For the text-containing cell, return its midpoint in [x, y] coordinate format. 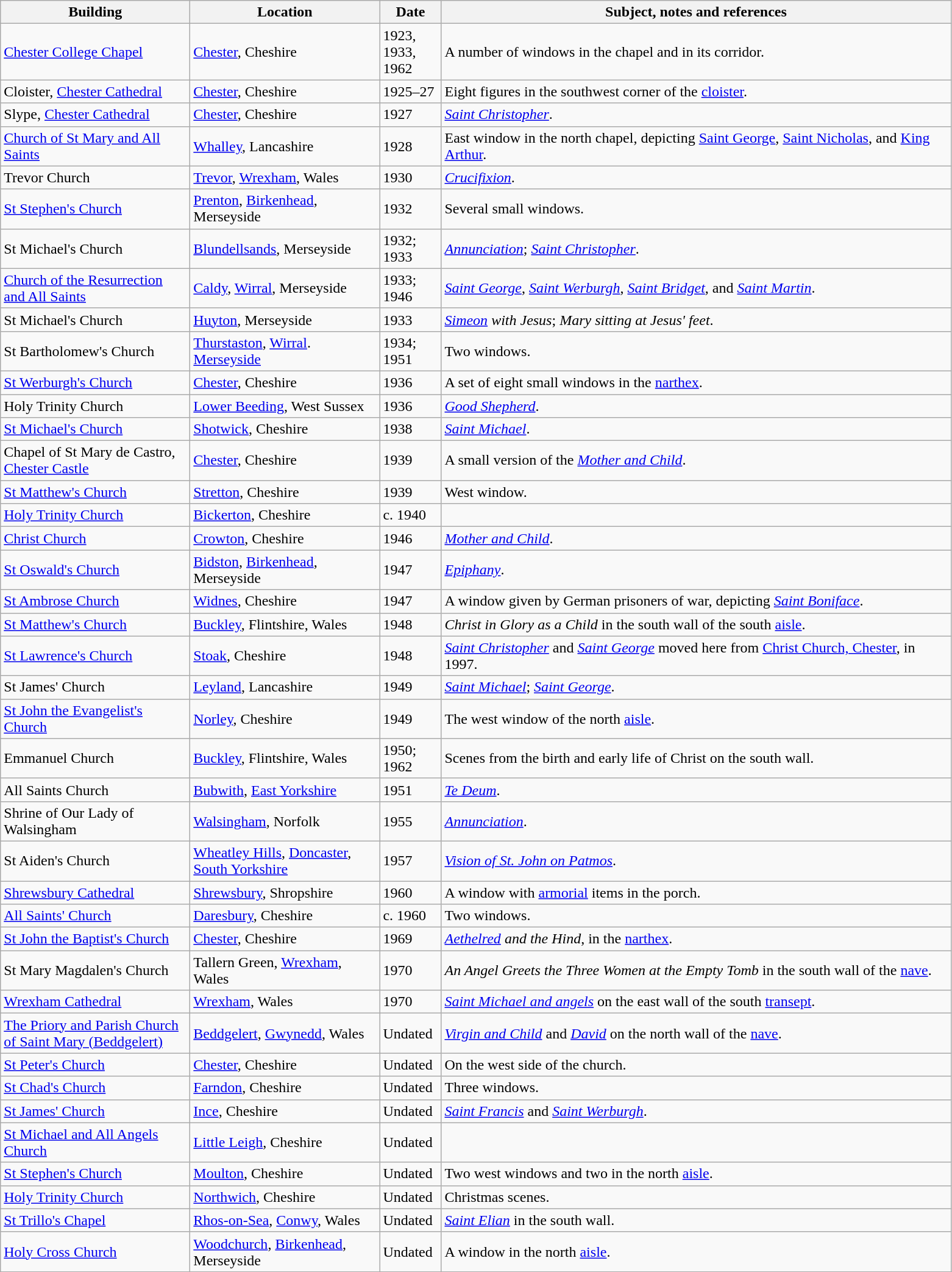
St Trillo's Chapel [95, 1220]
Trevor Church [95, 177]
Bubwith, East Yorkshire [285, 790]
A small version of the Mother and Child. [696, 461]
Holy Cross Church [95, 1251]
Te Deum. [696, 790]
Several small windows. [696, 209]
St John the Baptist's Church [95, 939]
Little Leigh, Cheshire [285, 1143]
1960 [411, 892]
St Lawrence's Church [95, 656]
1950; 1962 [411, 759]
Huyton, Merseyside [285, 320]
1955 [411, 821]
1933; 1946 [411, 288]
Leyland, Lancashire [285, 687]
Shrewsbury, Shropshire [285, 892]
Saint George, Saint Werburgh, Saint Bridget, and Saint Martin. [696, 288]
A number of windows in the chapel and in its corridor. [696, 52]
Moulton, Cheshire [285, 1174]
Building [95, 12]
Wrexham Cathedral [95, 1002]
Shotwick, Cheshire [285, 429]
An Angel Greets the Three Women at the Empty Tomb in the south wall of the nave. [696, 971]
Rhos-on-Sea, Conwy, Wales [285, 1220]
Epiphany. [696, 570]
Slype, Chester Cathedral [95, 115]
Saint Michael; Saint George. [696, 687]
West window. [696, 492]
1951 [411, 790]
Stretton, Cheshire [285, 492]
Widnes, Cheshire [285, 601]
1934; 1951 [411, 351]
Church of St Mary and All Saints [95, 146]
Wheatley Hills, Doncaster,South Yorkshire [285, 861]
Lower Beeding, West Sussex [285, 406]
Christmas scenes. [696, 1197]
Saint Christopher. [696, 115]
Saint Francis and Saint Werburgh. [696, 1111]
Northwich, Cheshire [285, 1197]
St John the Evangelist's Church [95, 718]
All Saints' Church [95, 916]
St Ambrose Church [95, 601]
All Saints Church [95, 790]
Chapel of St Mary de Castro,Chester Castle [95, 461]
Cloister, Chester Cathedral [95, 91]
Three windows. [696, 1088]
Crowton, Cheshire [285, 538]
Farndon, Cheshire [285, 1088]
St Michael and All Angels Church [95, 1143]
1930 [411, 177]
Subject, notes and references [696, 12]
Blundellsands, Merseyside [285, 249]
Saint Christopher and Saint George moved here from Christ Church, Chester, in 1997. [696, 656]
Simeon with Jesus; Mary sitting at Jesus' feet. [696, 320]
Norley, Cheshire [285, 718]
Chester College Chapel [95, 52]
Date [411, 12]
East window in the north chapel, depicting Saint George, Saint Nicholas, and King Arthur. [696, 146]
1932 [411, 209]
Annunciation; Saint Christopher. [696, 249]
Daresbury, Cheshire [285, 916]
The west window of the north aisle. [696, 718]
The Priory and Parish Church of Saint Mary (Beddgelert) [95, 1033]
St Bartholomew's Church [95, 351]
Eight figures in the southwest corner of the cloister. [696, 91]
1927 [411, 115]
1925–27 [411, 91]
St Oswald's Church [95, 570]
c. 1940 [411, 515]
Trevor, Wrexham, Wales [285, 177]
A window with armorial items in the porch. [696, 892]
1938 [411, 429]
Church of the Resurrection and All Saints [95, 288]
Beddgelert, Gwynedd, Wales [285, 1033]
Wrexham, Wales [285, 1002]
1932; 1933 [411, 249]
Woodchurch, Birkenhead, Merseyside [285, 1251]
Bidston, Birkenhead, Merseyside [285, 570]
Virgin and Child and David on the north wall of the nave. [696, 1033]
Thurstaston, Wirral. Merseyside [285, 351]
St Chad's Church [95, 1088]
Annunciation. [696, 821]
Christ Church [95, 538]
1957 [411, 861]
Christ in Glory as a Child in the south wall of the south aisle. [696, 624]
Caldy, Wirral, Merseyside [285, 288]
Good Shepherd. [696, 406]
St Peter's Church [95, 1065]
Saint Elian in the south wall. [696, 1220]
1923, 1933, 1962 [411, 52]
On the west side of the church. [696, 1065]
Tallern Green, Wrexham, Wales [285, 971]
Ince, Cheshire [285, 1111]
St Werburgh's Church [95, 382]
Mother and Child. [696, 538]
Whalley, Lancashire [285, 146]
St Mary Magdalen's Church [95, 971]
A set of eight small windows in the narthex. [696, 382]
Saint Michael. [696, 429]
Bickerton, Cheshire [285, 515]
1933 [411, 320]
1928 [411, 146]
1946 [411, 538]
1969 [411, 939]
St Aiden's Church [95, 861]
Emmanuel Church [95, 759]
c. 1960 [411, 916]
A window in the north aisle. [696, 1251]
Saint Michael and angels on the east wall of the south transept. [696, 1002]
Prenton, Birkenhead, Merseyside [285, 209]
Stoak, Cheshire [285, 656]
Walsingham, Norfolk [285, 821]
Crucifixion. [696, 177]
Scenes from the birth and early life of Christ on the south wall. [696, 759]
Shrine of Our Lady of Walsingham [95, 821]
Two west windows and two in the north aisle. [696, 1174]
A window given by German prisoners of war, depicting Saint Boniface. [696, 601]
Vision of St. John on Patmos. [696, 861]
Aethelred and the Hind, in the narthex. [696, 939]
Shrewsbury Cathedral [95, 892]
Location [285, 12]
